Locate the cell with the specified text and output its [x, y] center coordinate. 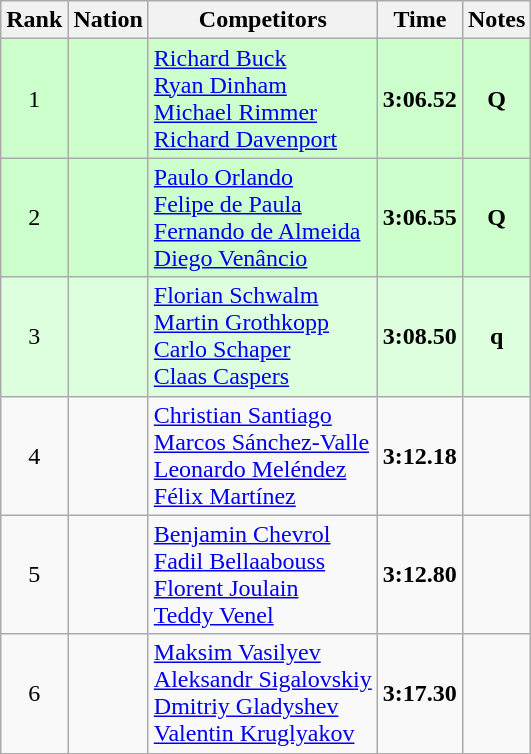
4 [34, 456]
6 [34, 694]
Maksim VasilyevAleksandr SigalovskiyDmitriy GladyshevValentin Kruglyakov [262, 694]
3:12.18 [420, 456]
Rank [34, 20]
q [496, 336]
Time [420, 20]
3:17.30 [420, 694]
Paulo OrlandoFelipe de PaulaFernando de AlmeidaDiego Venâncio [262, 218]
Florian SchwalmMartin GrothkoppCarlo SchaperClaas Caspers [262, 336]
3:06.52 [420, 98]
Benjamin ChevrolFadil BellaaboussFlorent JoulainTeddy Venel [262, 574]
Notes [496, 20]
Nation [108, 20]
3:12.80 [420, 574]
5 [34, 574]
3 [34, 336]
Competitors [262, 20]
2 [34, 218]
3:06.55 [420, 218]
1 [34, 98]
Christian SantiagoMarcos Sánchez-ValleLeonardo MeléndezFélix Martínez [262, 456]
Richard BuckRyan DinhamMichael RimmerRichard Davenport [262, 98]
3:08.50 [420, 336]
